Find where the given text appears and provide that cell's center as (x, y) coordinate. 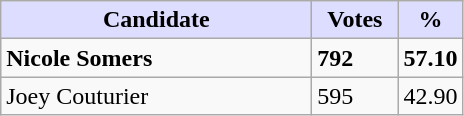
% (430, 20)
57.10 (430, 58)
Joey Couturier (156, 96)
Nicole Somers (156, 58)
792 (355, 58)
42.90 (430, 96)
Candidate (156, 20)
595 (355, 96)
Votes (355, 20)
